Extract the [X, Y] coordinate from the center of the cell holding the provided text.  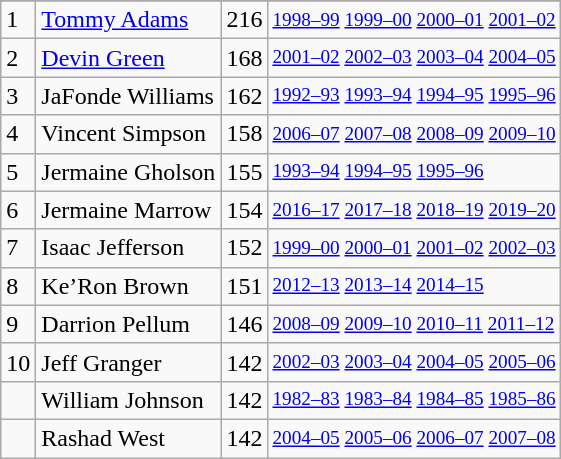
155 [244, 172]
1 [18, 20]
9 [18, 324]
Isaac Jefferson [128, 248]
1998–99 1999–00 2000–01 2001–02 [414, 20]
2012–13 2013–14 2014–15 [414, 286]
Vincent Simpson [128, 134]
2001–02 2002–03 2003–04 2004–05 [414, 58]
Jeff Granger [128, 362]
1993–94 1994–95 1995–96 [414, 172]
7 [18, 248]
5 [18, 172]
2008–09 2009–10 2010–11 2011–12 [414, 324]
Devin Green [128, 58]
Tommy Adams [128, 20]
8 [18, 286]
154 [244, 210]
Jermaine Gholson [128, 172]
1999–00 2000–01 2001–02 2002–03 [414, 248]
Darrion Pellum [128, 324]
Jermaine Marrow [128, 210]
158 [244, 134]
10 [18, 362]
JaFonde Williams [128, 96]
Rashad West [128, 438]
6 [18, 210]
151 [244, 286]
Ke’Ron Brown [128, 286]
3 [18, 96]
146 [244, 324]
216 [244, 20]
William Johnson [128, 400]
168 [244, 58]
1992–93 1993–94 1994–95 1995–96 [414, 96]
2 [18, 58]
2006–07 2007–08 2008–09 2009–10 [414, 134]
162 [244, 96]
4 [18, 134]
2002–03 2003–04 2004–05 2005–06 [414, 362]
152 [244, 248]
1982–83 1983–84 1984–85 1985–86 [414, 400]
2016–17 2017–18 2018–19 2019–20 [414, 210]
2004–05 2005–06 2006–07 2007–08 [414, 438]
